Pinpoint the cell where the given text exists, returning its [X, Y] midpoint coordinate. 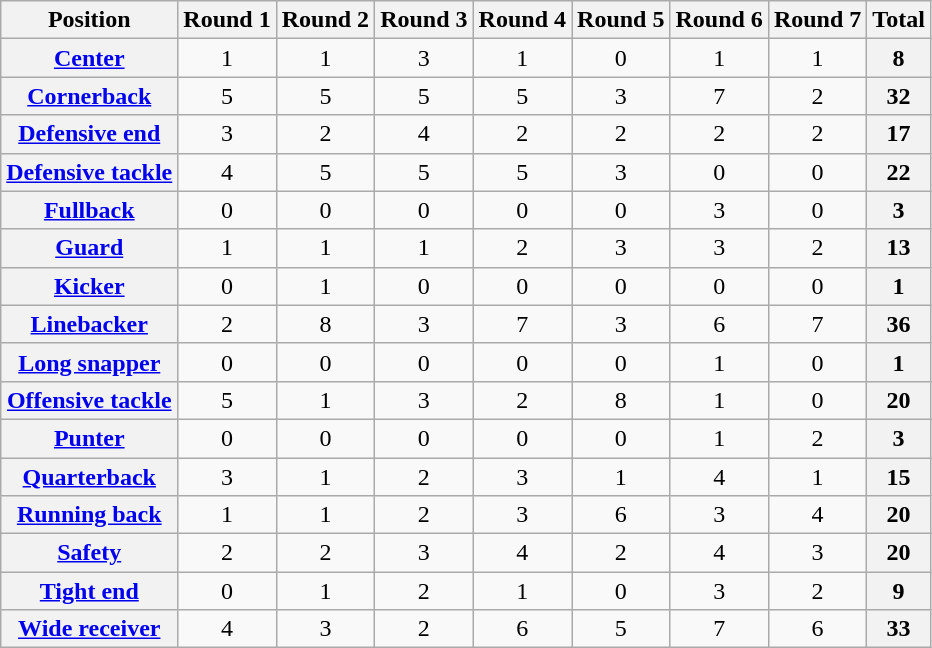
Round 6 [719, 20]
Quarterback [90, 477]
Defensive end [90, 134]
36 [899, 324]
9 [899, 591]
Offensive tackle [90, 400]
Round 1 [227, 20]
Kicker [90, 286]
Safety [90, 553]
Wide receiver [90, 629]
Round 5 [621, 20]
Defensive tackle [90, 172]
Round 2 [325, 20]
Position [90, 20]
Total [899, 20]
Punter [90, 438]
Round 4 [522, 20]
13 [899, 248]
Round 7 [817, 20]
22 [899, 172]
15 [899, 477]
Center [90, 58]
32 [899, 96]
Tight end [90, 591]
Fullback [90, 210]
Long snapper [90, 362]
Cornerback [90, 96]
Round 3 [424, 20]
Running back [90, 515]
Linebacker [90, 324]
Guard [90, 248]
17 [899, 134]
33 [899, 629]
